Output the [x, y] coordinate of the center of the cell containing the given text.  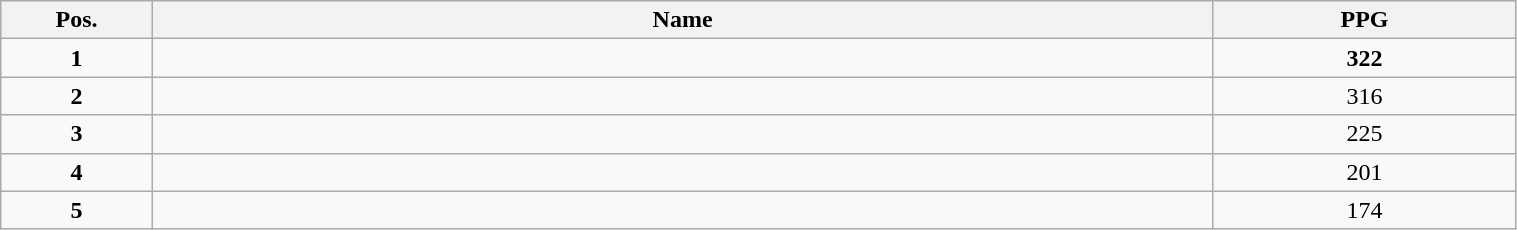
PPG [1364, 20]
316 [1364, 96]
2 [77, 96]
1 [77, 58]
3 [77, 134]
174 [1364, 210]
225 [1364, 134]
Pos. [77, 20]
322 [1364, 58]
Name [682, 20]
5 [77, 210]
201 [1364, 172]
4 [77, 172]
